Search for the cell housing the specified text and yield its (X, Y) center coordinate. 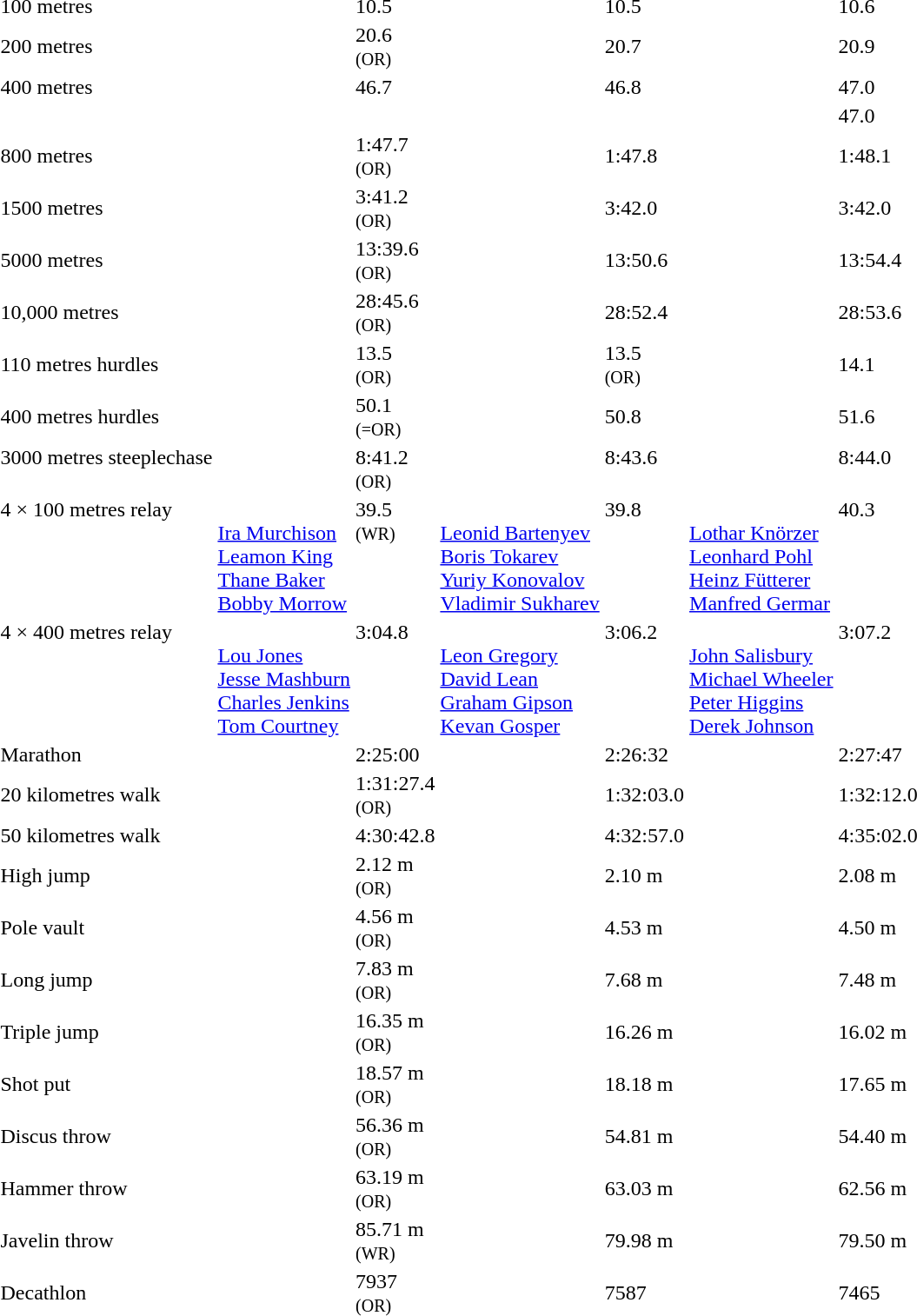
4.53 m (644, 928)
28:45.6(OR) (395, 313)
56.36 m(OR) (395, 1137)
50.1(=OR) (395, 417)
3:04.8 (395, 679)
Leonid BartenyevBoris TokarevYuriy KonovalovVladimir Sukharev (520, 556)
85.71 m(WR) (395, 1241)
39.5(WR) (395, 556)
1:47.7(OR) (395, 156)
1:31:27.4(OR) (395, 794)
50.8 (644, 417)
4.56 m(OR) (395, 928)
39.8 (644, 556)
20.7 (644, 47)
63.03 m (644, 1189)
4:30:42.8 (395, 835)
18.18 m (644, 1085)
John SalisburyMichael WheelerPeter HigginsDerek Johnson (761, 679)
3:42.0 (644, 209)
Lothar KnörzerLeonhard PohlHeinz FüttererManfred Germar (761, 556)
3:06.2 (644, 679)
Leon GregoryDavid LeanGraham GipsonKevan Gosper (520, 679)
13:39.6(OR) (395, 261)
2.12 m(OR) (395, 876)
2:26:32 (644, 754)
46.8 (644, 101)
2:25:00 (395, 754)
16.35 m(OR) (395, 1033)
54.81 m (644, 1137)
63.19 m(OR) (395, 1189)
18.57 m(OR) (395, 1085)
Ira MurchisonLeamon KingThane BakerBobby Morrow (284, 556)
Lou JonesJesse MashburnCharles JenkinsTom Courtney (284, 679)
28:52.4 (644, 313)
46.7 (395, 101)
4:32:57.0 (644, 835)
20.6(OR) (395, 47)
1:32:03.0 (644, 794)
79.98 m (644, 1241)
7.68 m (644, 980)
13:50.6 (644, 261)
8:41.2(OR) (395, 469)
7.83 m(OR) (395, 980)
3:41.2(OR) (395, 209)
2.10 m (644, 876)
1:47.8 (644, 156)
16.26 m (644, 1033)
8:43.6 (644, 469)
